Capture the cell that displays the provided text and extract its (X, Y) central coordinate. 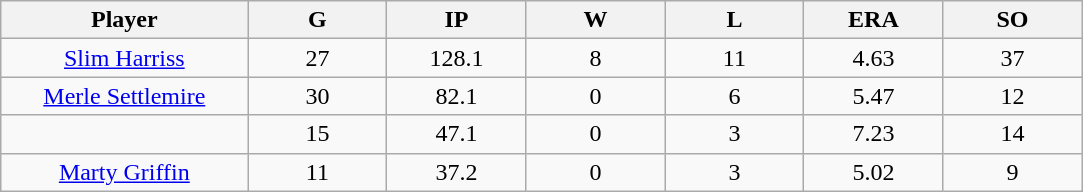
30 (318, 96)
SO (1012, 20)
14 (1012, 134)
12 (1012, 96)
Slim Harriss (124, 58)
Player (124, 20)
27 (318, 58)
Marty Griffin (124, 172)
5.47 (874, 96)
37.2 (456, 172)
37 (1012, 58)
15 (318, 134)
6 (734, 96)
9 (1012, 172)
W (596, 20)
128.1 (456, 58)
8 (596, 58)
4.63 (874, 58)
IP (456, 20)
L (734, 20)
G (318, 20)
47.1 (456, 134)
Merle Settlemire (124, 96)
5.02 (874, 172)
82.1 (456, 96)
7.23 (874, 134)
ERA (874, 20)
